Extract the [x, y] coordinate from the center of the cell holding the provided text.  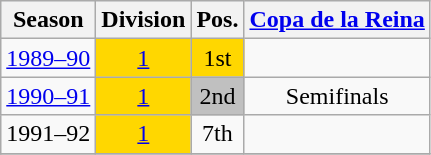
Pos. [218, 20]
Copa de la Reina [337, 20]
1989–90 [48, 58]
1st [218, 58]
1991–92 [48, 134]
2nd [218, 96]
Season [48, 20]
Division [144, 20]
Semifinals [337, 96]
1990–91 [48, 96]
7th [218, 134]
